From the cell containing the given text, extract its center point as [X, Y] coordinate. 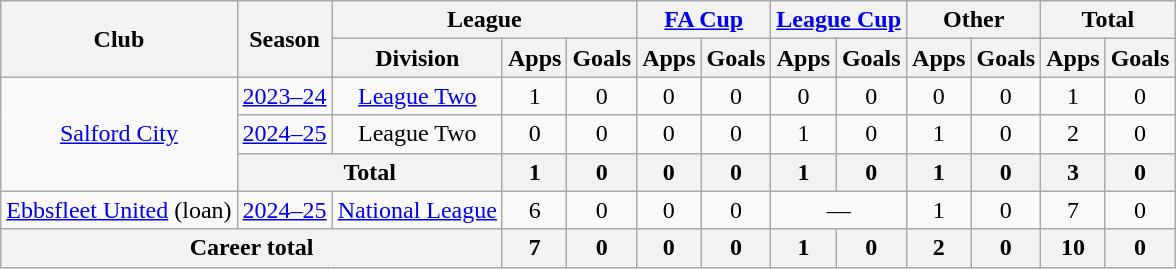
Season [284, 39]
FA Cup [704, 20]
3 [1073, 172]
National League [417, 210]
2023–24 [284, 96]
10 [1073, 248]
— [839, 210]
Ebbsfleet United (loan) [119, 210]
Division [417, 58]
Salford City [119, 134]
League [484, 20]
6 [534, 210]
League Cup [839, 20]
Club [119, 39]
Other [974, 20]
Career total [252, 248]
